Detect which cell encompasses the target text, then output its (X, Y) center coordinate. 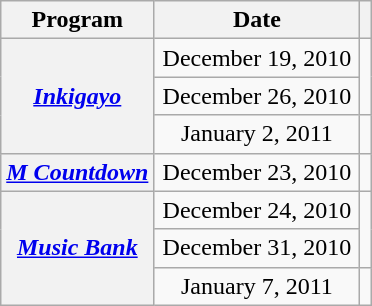
January 7, 2011 (257, 286)
M Countdown (78, 172)
Music Bank (78, 248)
December 19, 2010 (257, 58)
December 31, 2010 (257, 248)
December 23, 2010 (257, 172)
December 26, 2010 (257, 96)
Program (78, 20)
Inkigayo (78, 96)
Date (257, 20)
January 2, 2011 (257, 134)
December 24, 2010 (257, 210)
